For the text-containing cell, return its midpoint in (x, y) coordinate format. 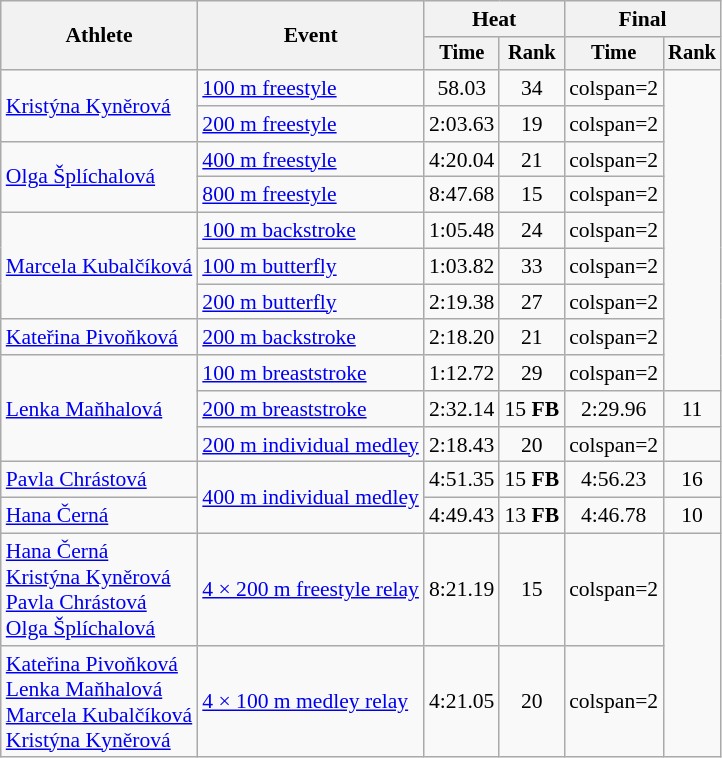
16 (692, 480)
19 (532, 124)
24 (532, 231)
Heat (494, 19)
29 (532, 373)
4 × 200 m freestyle relay (310, 590)
8:47.68 (462, 195)
200 m butterfly (310, 302)
100 m butterfly (310, 267)
2:18.20 (462, 338)
4:49.43 (462, 516)
4:56.23 (614, 480)
Olga Šplíchalová (100, 178)
33 (532, 267)
10 (692, 516)
Final (642, 19)
200 m breaststroke (310, 409)
Marcela Kubalčíková (100, 266)
Kristýna Kyněrová (100, 106)
2:18.43 (462, 445)
200 m freestyle (310, 124)
100 m backstroke (310, 231)
13 FB (532, 516)
Kateřina Pivoňková (100, 338)
Lenka Maňhalová (100, 408)
Athlete (100, 36)
4 × 100 m medley relay (310, 702)
1:03.82 (462, 267)
Hana Černá (100, 516)
1:12.72 (462, 373)
100 m freestyle (310, 88)
27 (532, 302)
1:05.48 (462, 231)
Event (310, 36)
200 m individual medley (310, 445)
800 m freestyle (310, 195)
Pavla Chrástová (100, 480)
11 (692, 409)
2:32.14 (462, 409)
8:21.19 (462, 590)
4:51.35 (462, 480)
Hana ČernáKristýna KyněrováPavla ChrástováOlga Šplíchalová (100, 590)
400 m freestyle (310, 160)
100 m breaststroke (310, 373)
4:20.04 (462, 160)
400 m individual medley (310, 498)
34 (532, 88)
Kateřina PivoňkováLenka MaňhalováMarcela KubalčíkováKristýna Kyněrová (100, 702)
2:03.63 (462, 124)
58.03 (462, 88)
2:29.96 (614, 409)
2:19.38 (462, 302)
4:46.78 (614, 516)
4:21.05 (462, 702)
200 m backstroke (310, 338)
